Detect which cell encompasses the target text, then output its (X, Y) center coordinate. 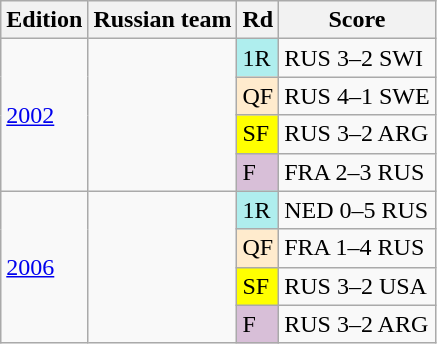
RUS 3–2 USA (357, 286)
2006 (44, 267)
RUS 4–1 SWE (357, 96)
FRA 1–4 RUS (357, 248)
2002 (44, 115)
FRA 2–3 RUS (357, 172)
Edition (44, 20)
Russian team (162, 20)
RUS 3–2 SWI (357, 58)
Score (357, 20)
NED 0–5 RUS (357, 210)
Rd (258, 20)
